For the text-containing cell, return its midpoint in (x, y) coordinate format. 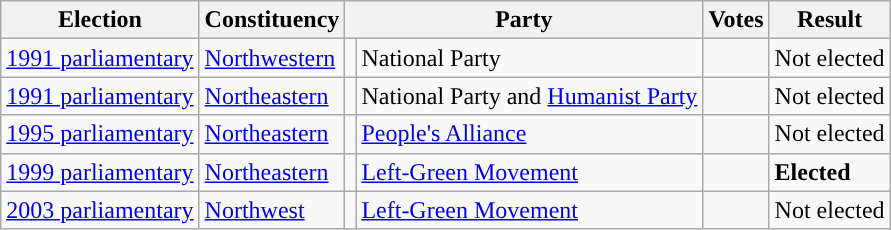
Constituency (272, 20)
1995 parliamentary (100, 134)
Elected (830, 172)
Votes (736, 20)
Result (830, 20)
People's Alliance (530, 134)
2003 parliamentary (100, 210)
1999 parliamentary (100, 172)
Election (100, 20)
Party (524, 20)
Northwestern (272, 58)
National Party and Humanist Party (530, 96)
National Party (530, 58)
Northwest (272, 210)
